Scan for the cell matching the given text and deliver its [X, Y] coordinate at center. 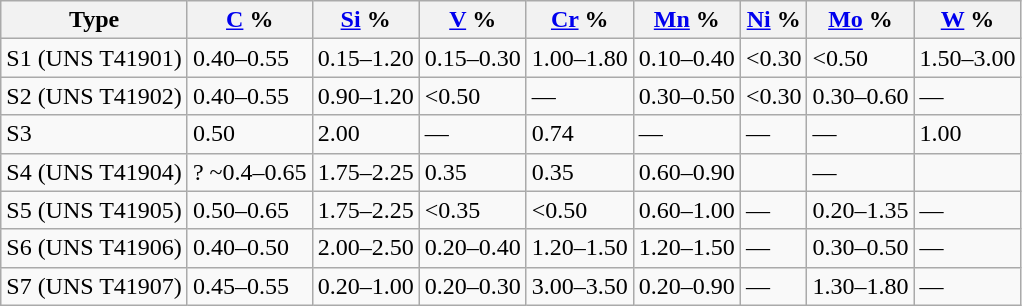
1.00–1.80 [580, 58]
0.90–1.20 [366, 96]
1.50–3.00 [968, 58]
2.00–2.50 [366, 248]
3.00–3.50 [580, 286]
Type [94, 20]
0.40–0.50 [250, 248]
W % [968, 20]
Ni % [774, 20]
Si % [366, 20]
V % [472, 20]
0.10–0.40 [686, 58]
S7 (UNS T41907) [94, 286]
0.74 [580, 134]
S5 (UNS T41905) [94, 210]
0.20–1.35 [860, 210]
0.50 [250, 134]
S1 (UNS T41901) [94, 58]
0.20–0.40 [472, 248]
<0.35 [472, 210]
0.15–0.30 [472, 58]
0.20–1.00 [366, 286]
S6 (UNS T41906) [94, 248]
Mo % [860, 20]
2.00 [366, 134]
C % [250, 20]
0.45–0.55 [250, 286]
S4 (UNS T41904) [94, 172]
0.20–0.30 [472, 286]
Cr % [580, 20]
0.60–1.00 [686, 210]
0.30–0.60 [860, 96]
? ~0.4–0.65 [250, 172]
1.00 [968, 134]
0.50–0.65 [250, 210]
Mn % [686, 20]
0.15–1.20 [366, 58]
0.60–0.90 [686, 172]
0.20–0.90 [686, 286]
1.30–1.80 [860, 286]
S2 (UNS T41902) [94, 96]
S3 [94, 134]
